Return [X, Y] of the center of cell containing provided text 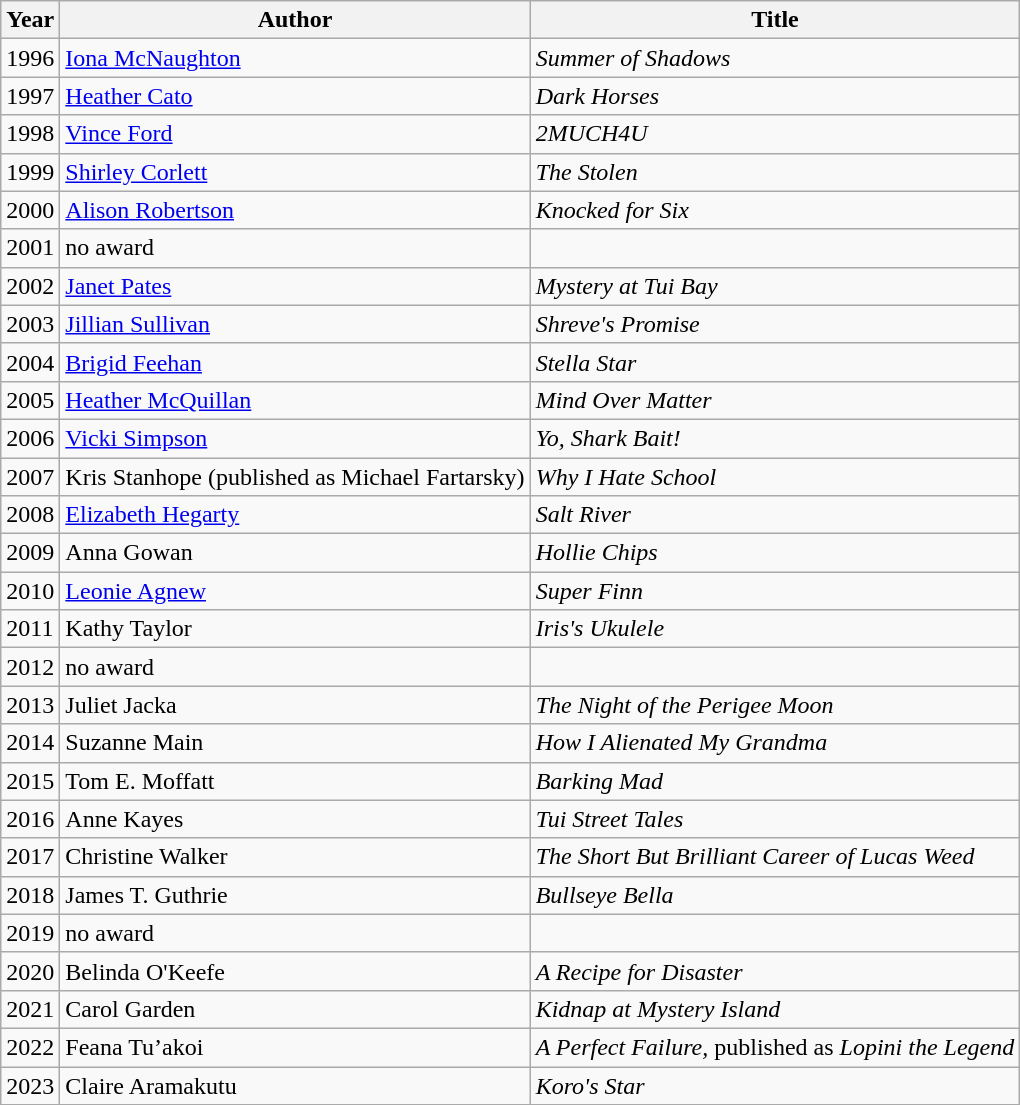
2010 [30, 591]
2017 [30, 857]
2015 [30, 781]
Iris's Ukulele [775, 629]
2005 [30, 400]
Carol Garden [295, 1009]
Feana Tu’akoi [295, 1047]
Belinda O'Keefe [295, 971]
Year [30, 20]
2009 [30, 553]
The Night of the Perigee Moon [775, 705]
Suzanne Main [295, 743]
Bullseye Bella [775, 895]
Tui Street Tales [775, 819]
Kidnap at Mystery Island [775, 1009]
Hollie Chips [775, 553]
Vince Ford [295, 134]
1998 [30, 134]
2007 [30, 477]
2020 [30, 971]
2022 [30, 1047]
2019 [30, 933]
1996 [30, 58]
Anna Gowan [295, 553]
2000 [30, 210]
A Recipe for Disaster [775, 971]
Author [295, 20]
Summer of Shadows [775, 58]
2023 [30, 1085]
2MUCH4U [775, 134]
2014 [30, 743]
Kathy Taylor [295, 629]
Title [775, 20]
Tom E. Moffatt [295, 781]
2001 [30, 248]
Brigid Feehan [295, 362]
Why I Hate School [775, 477]
Vicki Simpson [295, 438]
Super Finn [775, 591]
Elizabeth Hegarty [295, 515]
Salt River [775, 515]
2018 [30, 895]
Mystery at Tui Bay [775, 286]
Janet Pates [295, 286]
Barking Mad [775, 781]
Yo, Shark Bait! [775, 438]
2002 [30, 286]
Anne Kayes [295, 819]
2003 [30, 324]
2021 [30, 1009]
Shirley Corlett [295, 172]
Shreve's Promise [775, 324]
Kris Stanhope (published as Michael Fartarsky) [295, 477]
Iona McNaughton [295, 58]
2011 [30, 629]
Christine Walker [295, 857]
Claire Aramakutu [295, 1085]
Jillian Sullivan [295, 324]
2004 [30, 362]
A Perfect Failure, published as Lopini the Legend [775, 1047]
Heather Cato [295, 96]
Mind Over Matter [775, 400]
1999 [30, 172]
The Stolen [775, 172]
Dark Horses [775, 96]
Alison Robertson [295, 210]
2013 [30, 705]
The Short But Brilliant Career of Lucas Weed [775, 857]
Leonie Agnew [295, 591]
2016 [30, 819]
Juliet Jacka [295, 705]
2008 [30, 515]
Knocked for Six [775, 210]
How I Alienated My Grandma [775, 743]
1997 [30, 96]
2012 [30, 667]
Stella Star [775, 362]
Koro's Star [775, 1085]
2006 [30, 438]
James T. Guthrie [295, 895]
Heather McQuillan [295, 400]
